Return (X, Y) of the center of cell containing provided text 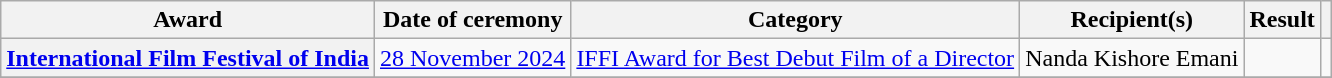
Recipient(s) (1132, 20)
Date of ceremony (472, 20)
Award (188, 20)
IFFI Award for Best Debut Film of a Director (796, 58)
Result (1282, 20)
International Film Festival of India (188, 58)
Category (796, 20)
28 November 2024 (472, 58)
Nanda Kishore Emani (1132, 58)
